Return the [X, Y] coordinate for the center point of the cell that contains the specified text.  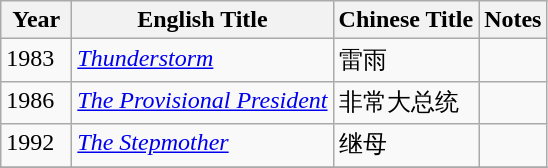
继母 [406, 146]
Thunderstorm [202, 60]
The Provisional President [202, 102]
The Stepmother [202, 146]
Notes [513, 20]
Year [36, 20]
1986 [36, 102]
雷雨 [406, 60]
1983 [36, 60]
Chinese Title [406, 20]
English Title [202, 20]
非常大总统 [406, 102]
1992 [36, 146]
